Return the [X, Y] coordinate for the center point of the cell that contains the specified text.  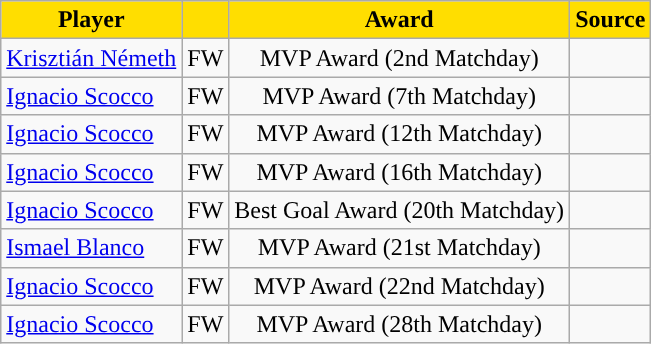
Krisztián Németh [92, 58]
Player [92, 20]
MVP Award (12th Matchday) [400, 134]
Ismael Blanco [92, 248]
MVP Award (7th Matchday) [400, 96]
Source [610, 20]
Award [400, 20]
MVP Award (21st Matchday) [400, 248]
Best Goal Award (20th Matchday) [400, 210]
MVP Award (2nd Matchday) [400, 58]
MVP Award (16th Matchday) [400, 172]
MVP Award (22nd Matchday) [400, 286]
MVP Award (28th Matchday) [400, 324]
